Return the [x, y] coordinate for the center point of the cell that contains the specified text.  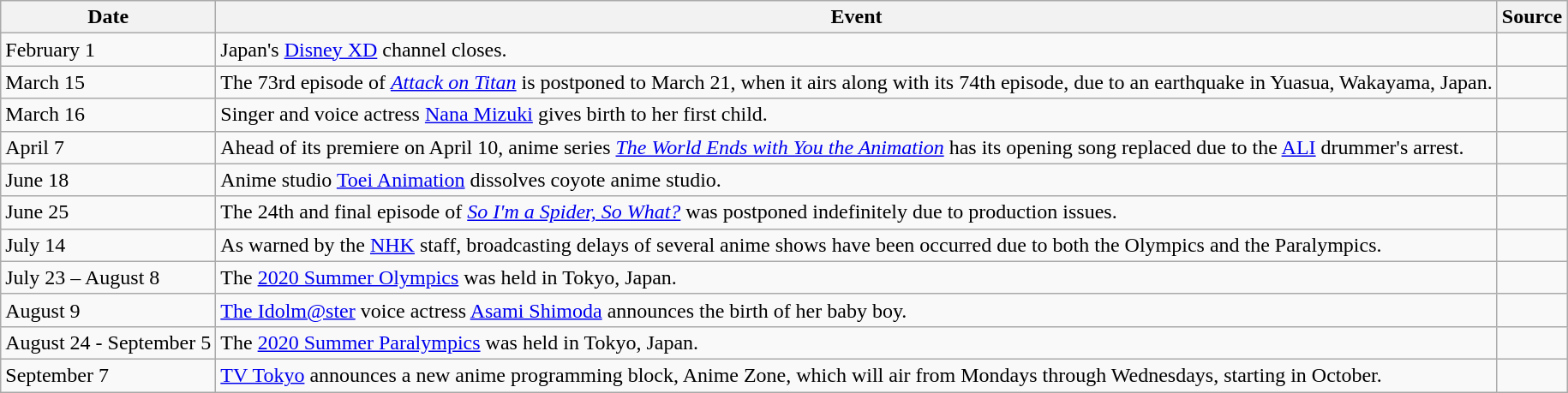
Ahead of its premiere on April 10, anime series The World Ends with You the Animation has its opening song replaced due to the ALI drummer's arrest. [857, 147]
February 1 [108, 50]
The Idolm@ster voice actress Asami Shimoda announces the birth of her baby boy. [857, 310]
June 18 [108, 180]
July 23 – August 8 [108, 277]
July 14 [108, 245]
September 7 [108, 375]
Anime studio Toei Animation dissolves coyote anime studio. [857, 180]
Event [857, 17]
March 15 [108, 82]
June 25 [108, 212]
The 2020 Summer Olympics was held in Tokyo, Japan. [857, 277]
Singer and voice actress Nana Mizuki gives birth to her first child. [857, 115]
Source [1532, 17]
August 24 - September 5 [108, 342]
As warned by the NHK staff, broadcasting delays of several anime shows have been occurred due to both the Olympics and the Paralympics. [857, 245]
Japan's Disney XD channel closes. [857, 50]
April 7 [108, 147]
March 16 [108, 115]
Date [108, 17]
TV Tokyo announces a new anime programming block, Anime Zone, which will air from Mondays through Wednesdays, starting in October. [857, 375]
The 2020 Summer Paralympics was held in Tokyo, Japan. [857, 342]
The 24th and final episode of So I'm a Spider, So What? was postponed indefinitely due to production issues. [857, 212]
August 9 [108, 310]
